Return the [x, y] coordinate for the center point of the cell that contains the specified text.  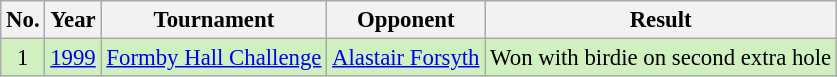
1 [23, 58]
Formby Hall Challenge [214, 58]
1999 [73, 58]
Alastair Forsyth [406, 58]
Won with birdie on second extra hole [661, 58]
Opponent [406, 20]
No. [23, 20]
Result [661, 20]
Tournament [214, 20]
Year [73, 20]
